Identify which cell holds the provided text, then report its (x, y) central coordinate. 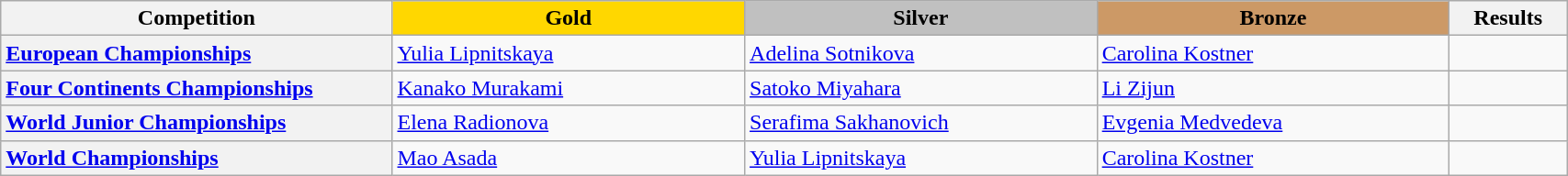
Adelina Sotnikova (921, 53)
Mao Asada (569, 158)
Results (1508, 18)
Evgenia Medvedeva (1273, 123)
World Junior Championships (197, 123)
Competition (197, 18)
Serafima Sakhanovich (921, 123)
Gold (569, 18)
Li Zijun (1273, 88)
World Championships (197, 158)
Silver (921, 18)
Bronze (1273, 18)
Elena Radionova (569, 123)
Kanako Murakami (569, 88)
European Championships (197, 53)
Four Continents Championships (197, 88)
Satoko Miyahara (921, 88)
